Identify which cell holds the provided text, then report its [x, y] central coordinate. 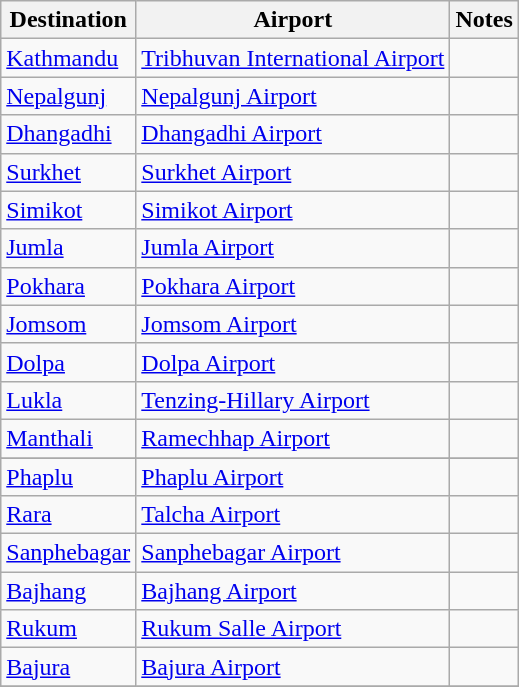
Bajura Airport [293, 667]
Jomsom [68, 324]
Destination [68, 20]
Surkhet [68, 172]
Phaplu Airport [293, 477]
Ramechhap Airport [293, 438]
Sanphebagar [68, 553]
Tribhuvan International Airport [293, 58]
Rukum [68, 629]
Sanphebagar Airport [293, 553]
Lukla [68, 400]
Tenzing-Hillary Airport [293, 400]
Airport [293, 20]
Simikot Airport [293, 210]
Kathmandu [68, 58]
Nepalgunj Airport [293, 96]
Pokhara [68, 286]
Phaplu [68, 477]
Jumla [68, 248]
Notes [484, 20]
Dhangadhi [68, 134]
Dolpa [68, 362]
Pokhara Airport [293, 286]
Dhangadhi Airport [293, 134]
Jomsom Airport [293, 324]
Bajhang [68, 591]
Manthali [68, 438]
Rukum Salle Airport [293, 629]
Jumla Airport [293, 248]
Surkhet Airport [293, 172]
Talcha Airport [293, 515]
Rara [68, 515]
Simikot [68, 210]
Dolpa Airport [293, 362]
Bajura [68, 667]
Nepalgunj [68, 96]
Bajhang Airport [293, 591]
